From the cell containing the given text, extract its center point as [X, Y] coordinate. 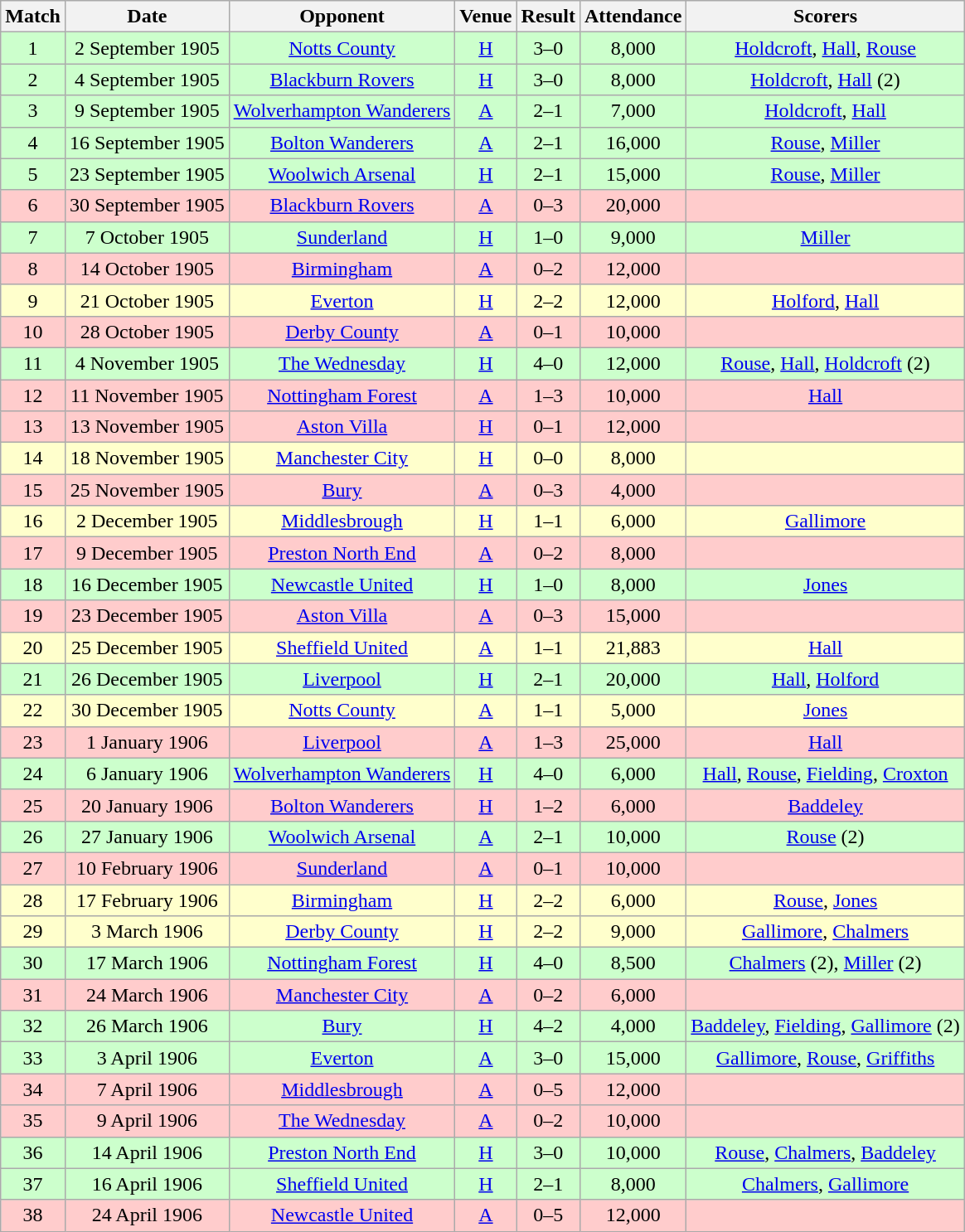
Rouse (2) [826, 837]
Rouse, Hall, Holdcroft (2) [826, 363]
Miller [826, 237]
11 November 1905 [147, 395]
26 December 1905 [147, 679]
9 September 1905 [147, 111]
4 November 1905 [147, 363]
23 December 1905 [147, 616]
20 January 1906 [147, 805]
Result [548, 17]
28 October 1905 [147, 332]
8,500 [633, 963]
32 [33, 1026]
16,000 [633, 143]
2 September 1905 [147, 48]
Match [33, 17]
25,000 [633, 742]
4–2 [548, 1026]
Holford, Hall [826, 300]
9 April 1906 [147, 1121]
7 [33, 237]
14 April 1906 [147, 1152]
13 November 1905 [147, 427]
27 January 1906 [147, 837]
18 November 1905 [147, 458]
24 March 1906 [147, 995]
20 [33, 648]
Chalmers (2), Miller (2) [826, 963]
15 [33, 490]
8 [33, 269]
Holdcroft, Hall [826, 111]
4 September 1905 [147, 80]
35 [33, 1121]
3 March 1906 [147, 932]
38 [33, 1215]
14 [33, 458]
26 March 1906 [147, 1026]
21,883 [633, 648]
9 [33, 300]
31 [33, 995]
4 [33, 143]
17 February 1906 [147, 900]
Date [147, 17]
24 [33, 774]
28 [33, 900]
24 April 1906 [147, 1215]
Holdcroft, Hall (2) [826, 80]
21 [33, 679]
2 December 1905 [147, 521]
12 [33, 395]
10 [33, 332]
Hall, Holford [826, 679]
27 [33, 868]
Scorers [826, 17]
Holdcroft, Hall, Rouse [826, 48]
33 [33, 1058]
30 December 1905 [147, 711]
Baddeley, Fielding, Gallimore (2) [826, 1026]
22 [33, 711]
17 March 1906 [147, 963]
25 November 1905 [147, 490]
Chalmers, Gallimore [826, 1184]
30 [33, 963]
5,000 [633, 711]
Gallimore, Chalmers [826, 932]
19 [33, 616]
3 April 1906 [147, 1058]
29 [33, 932]
30 September 1905 [147, 206]
6 January 1906 [147, 774]
37 [33, 1184]
16 December 1905 [147, 584]
21 October 1905 [147, 300]
7,000 [633, 111]
10 February 1906 [147, 868]
13 [33, 427]
Venue [486, 17]
Rouse, Jones [826, 900]
25 December 1905 [147, 648]
25 [33, 805]
34 [33, 1089]
17 [33, 553]
26 [33, 837]
16 [33, 521]
7 October 1905 [147, 237]
11 [33, 363]
9 December 1905 [147, 553]
Gallimore, Rouse, Griffiths [826, 1058]
Hall, Rouse, Fielding, Croxton [826, 774]
23 [33, 742]
1–2 [548, 805]
Baddeley [826, 805]
Attendance [633, 17]
0–0 [548, 458]
Opponent [342, 17]
Gallimore [826, 521]
7 April 1906 [147, 1089]
18 [33, 584]
16 September 1905 [147, 143]
14 October 1905 [147, 269]
23 September 1905 [147, 174]
1 [33, 48]
36 [33, 1152]
5 [33, 174]
Rouse, Chalmers, Baddeley [826, 1152]
6 [33, 206]
2 [33, 80]
16 April 1906 [147, 1184]
3 [33, 111]
1 January 1906 [147, 742]
